Find where the given text appears and provide that cell's center as (X, Y) coordinate. 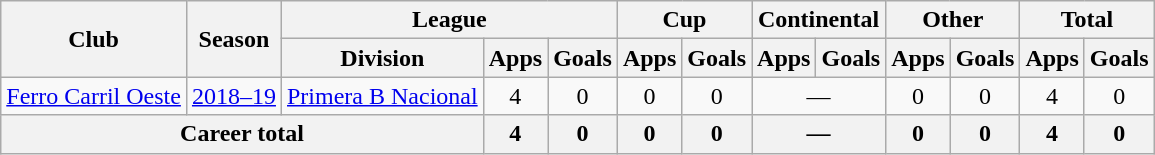
Club (94, 39)
Season (234, 39)
Division (382, 58)
Ferro Carril Oeste (94, 96)
2018–19 (234, 96)
Continental (819, 20)
Career total (242, 134)
Cup (684, 20)
Primera B Nacional (382, 96)
League (449, 20)
Other (953, 20)
Total (1087, 20)
